Provide the (x, y) coordinate of the cell's center where the given text is located.  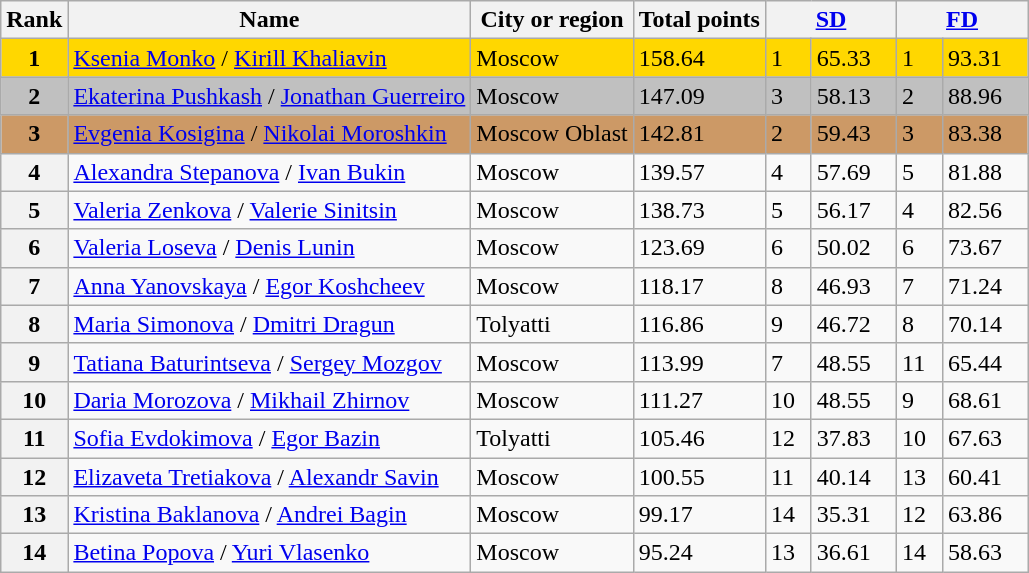
118.17 (699, 286)
FD (962, 20)
46.93 (854, 286)
58.63 (984, 553)
35.31 (854, 515)
Elizaveta Tretiakova / Alexandr Savin (270, 477)
Valeria Zenkova / Valerie Sinitsin (270, 210)
63.86 (984, 515)
68.61 (984, 400)
60.41 (984, 477)
65.44 (984, 362)
70.14 (984, 324)
Total points (699, 20)
116.86 (699, 324)
Ksenia Monko / Kirill Khaliavin (270, 58)
93.31 (984, 58)
88.96 (984, 96)
111.27 (699, 400)
SD (830, 20)
Valeria Loseva / Denis Lunin (270, 248)
Rank (34, 20)
Alexandra Stepanova / Ivan Bukin (270, 172)
57.69 (854, 172)
Kristina Baklanova / Andrei Bagin (270, 515)
73.67 (984, 248)
Tatiana Baturintseva / Sergey Mozgov (270, 362)
82.56 (984, 210)
Ekaterina Pushkash / Jonathan Guerreiro (270, 96)
65.33 (854, 58)
City or region (552, 20)
58.13 (854, 96)
99.17 (699, 515)
67.63 (984, 438)
46.72 (854, 324)
139.57 (699, 172)
Daria Morozova / Mikhail Zhirnov (270, 400)
59.43 (854, 134)
Anna Yanovskaya / Egor Koshcheev (270, 286)
81.88 (984, 172)
37.83 (854, 438)
40.14 (854, 477)
83.38 (984, 134)
158.64 (699, 58)
Moscow Oblast (552, 134)
36.61 (854, 553)
Sofia Evdokimova / Egor Bazin (270, 438)
142.81 (699, 134)
138.73 (699, 210)
Name (270, 20)
71.24 (984, 286)
Betina Popova / Yuri Vlasenko (270, 553)
Maria Simonova / Dmitri Dragun (270, 324)
Evgenia Kosigina / Nikolai Moroshkin (270, 134)
113.99 (699, 362)
56.17 (854, 210)
147.09 (699, 96)
50.02 (854, 248)
105.46 (699, 438)
123.69 (699, 248)
95.24 (699, 553)
100.55 (699, 477)
